Capture the cell that displays the provided text and extract its (x, y) central coordinate. 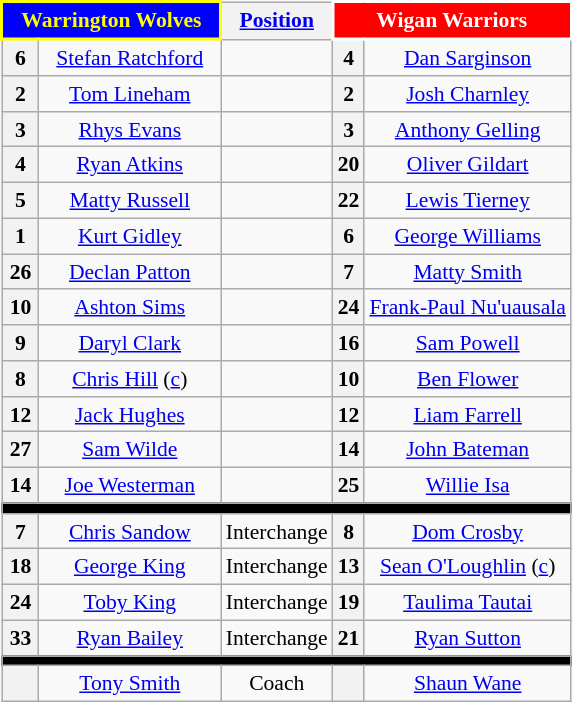
Warrington Wolves (112, 20)
Liam Farrell (467, 414)
George King (130, 567)
9 (20, 343)
Frank-Paul Nu'uausala (467, 307)
21 (349, 638)
Ben Flower (467, 379)
Sam Wilde (130, 450)
Ryan Bailey (130, 638)
Sean O'Loughlin (c) (467, 567)
25 (349, 485)
Josh Charnley (467, 94)
Joe Westerman (130, 485)
33 (20, 638)
Shaun Wane (467, 684)
16 (349, 343)
Lewis Tierney (467, 200)
Matty Smith (467, 272)
19 (349, 602)
George Williams (467, 236)
Rhys Evans (130, 129)
22 (349, 200)
Toby King (130, 602)
Matty Russell (130, 200)
Taulima Tautai (467, 602)
26 (20, 272)
Dan Sarginson (467, 57)
Jack Hughes (130, 414)
Ryan Sutton (467, 638)
Daryl Clark (130, 343)
20 (349, 165)
Willie Isa (467, 485)
18 (20, 567)
Dom Crosby (467, 531)
13 (349, 567)
John Bateman (467, 450)
Ashton Sims (130, 307)
Tom Lineham (130, 94)
Sam Powell (467, 343)
Anthony Gelling (467, 129)
Ryan Atkins (130, 165)
Kurt Gidley (130, 236)
Tony Smith (130, 684)
5 (20, 200)
Declan Patton (130, 272)
1 (20, 236)
Chris Sandow (130, 531)
Wigan Warriors (452, 20)
Chris Hill (c) (130, 379)
27 (20, 450)
Oliver Gildart (467, 165)
Stefan Ratchford (130, 57)
Coach (277, 684)
Position (277, 20)
